Determine the [x, y] coordinate at the center of the cell enclosing the given text.  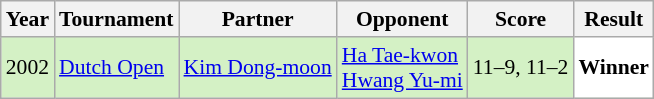
Winner [614, 68]
Year [28, 19]
Opponent [402, 19]
2002 [28, 68]
Result [614, 19]
Score [521, 19]
Tournament [116, 19]
Kim Dong-moon [258, 68]
Dutch Open [116, 68]
Partner [258, 19]
Ha Tae-kwon Hwang Yu-mi [402, 68]
11–9, 11–2 [521, 68]
